For the text-containing cell, return its midpoint in (X, Y) coordinate format. 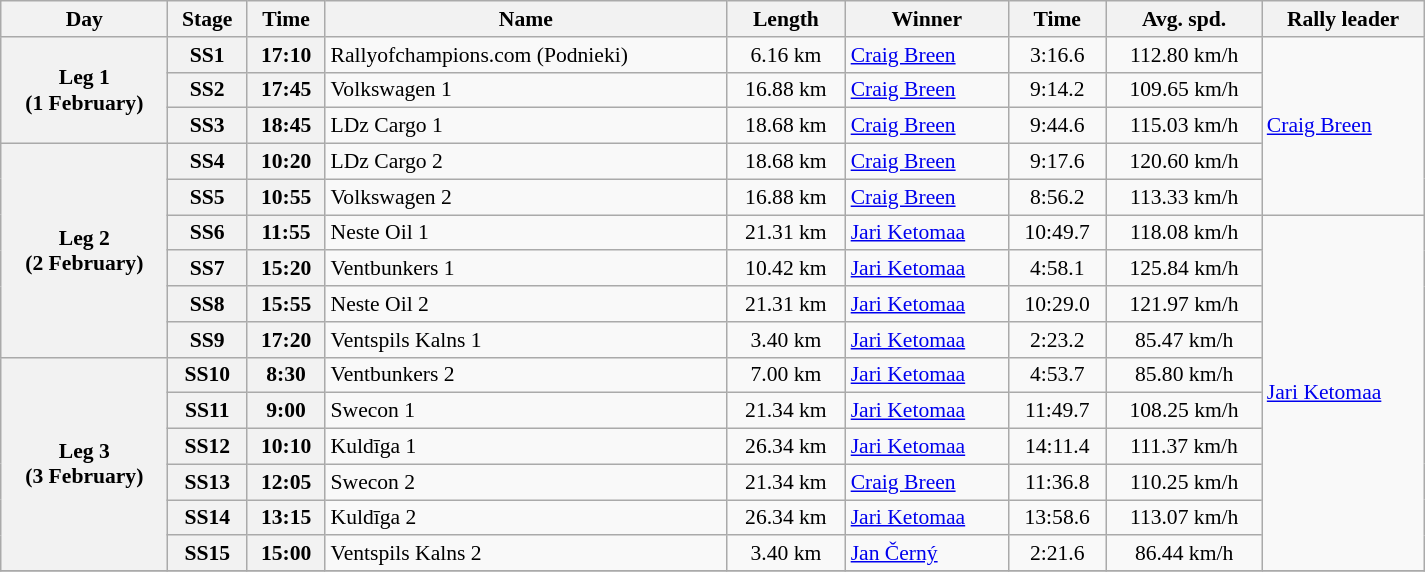
115.03 km/h (1184, 126)
SS3 (208, 126)
113.07 km/h (1184, 518)
10:49.7 (1057, 233)
7.00 km (786, 375)
17:20 (286, 340)
SS9 (208, 340)
SS10 (208, 375)
9:14.2 (1057, 90)
2:23.2 (1057, 340)
9:44.6 (1057, 126)
10:55 (286, 197)
12:05 (286, 482)
4:58.1 (1057, 269)
Ventbunkers 2 (526, 375)
LDz Cargo 2 (526, 162)
LDz Cargo 1 (526, 126)
18:45 (286, 126)
SS14 (208, 518)
SS13 (208, 482)
Kuldīga 1 (526, 447)
SS1 (208, 55)
112.80 km/h (1184, 55)
10:10 (286, 447)
Leg 3(3 February) (84, 464)
111.37 km/h (1184, 447)
4:53.7 (1057, 375)
2:21.6 (1057, 554)
Swecon 1 (526, 411)
SS12 (208, 447)
SS15 (208, 554)
SS8 (208, 304)
85.80 km/h (1184, 375)
13:58.6 (1057, 518)
SS4 (208, 162)
SS11 (208, 411)
Jan Černý (927, 554)
17:45 (286, 90)
9:00 (286, 411)
11:55 (286, 233)
10.42 km (786, 269)
Neste Oil 2 (526, 304)
SS7 (208, 269)
Name (526, 19)
Swecon 2 (526, 482)
17:10 (286, 55)
10:20 (286, 162)
11:36.8 (1057, 482)
9:17.6 (1057, 162)
SS6 (208, 233)
15:00 (286, 554)
113.33 km/h (1184, 197)
Rallyofchampions.com (Podnieki) (526, 55)
Length (786, 19)
6.16 km (786, 55)
Leg 2(2 February) (84, 251)
11:49.7 (1057, 411)
Avg. spd. (1184, 19)
Rally leader (1343, 19)
8:30 (286, 375)
15:20 (286, 269)
Winner (927, 19)
120.60 km/h (1184, 162)
108.25 km/h (1184, 411)
Volkswagen 1 (526, 90)
SS2 (208, 90)
110.25 km/h (1184, 482)
Volkswagen 2 (526, 197)
Leg 1(1 February) (84, 90)
109.65 km/h (1184, 90)
Kuldīga 2 (526, 518)
3:16.6 (1057, 55)
14:11.4 (1057, 447)
86.44 km/h (1184, 554)
Stage (208, 19)
Ventspils Kalns 2 (526, 554)
Day (84, 19)
125.84 km/h (1184, 269)
Ventspils Kalns 1 (526, 340)
121.97 km/h (1184, 304)
15:55 (286, 304)
SS5 (208, 197)
Ventbunkers 1 (526, 269)
Neste Oil 1 (526, 233)
85.47 km/h (1184, 340)
118.08 km/h (1184, 233)
10:29.0 (1057, 304)
8:56.2 (1057, 197)
13:15 (286, 518)
